Provide the [X, Y] coordinate of the cell's center where the given text is located.  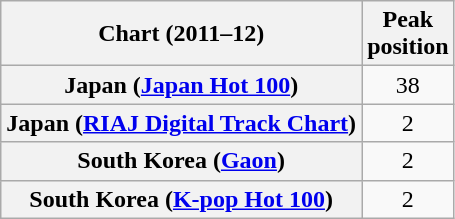
South Korea (Gaon) [182, 161]
Chart (2011–12) [182, 34]
Peakposition [408, 34]
Japan (Japan Hot 100) [182, 85]
South Korea (K-pop Hot 100) [182, 199]
Japan (RIAJ Digital Track Chart) [182, 123]
38 [408, 85]
